Scan for the cell matching the given text and deliver its (x, y) coordinate at center. 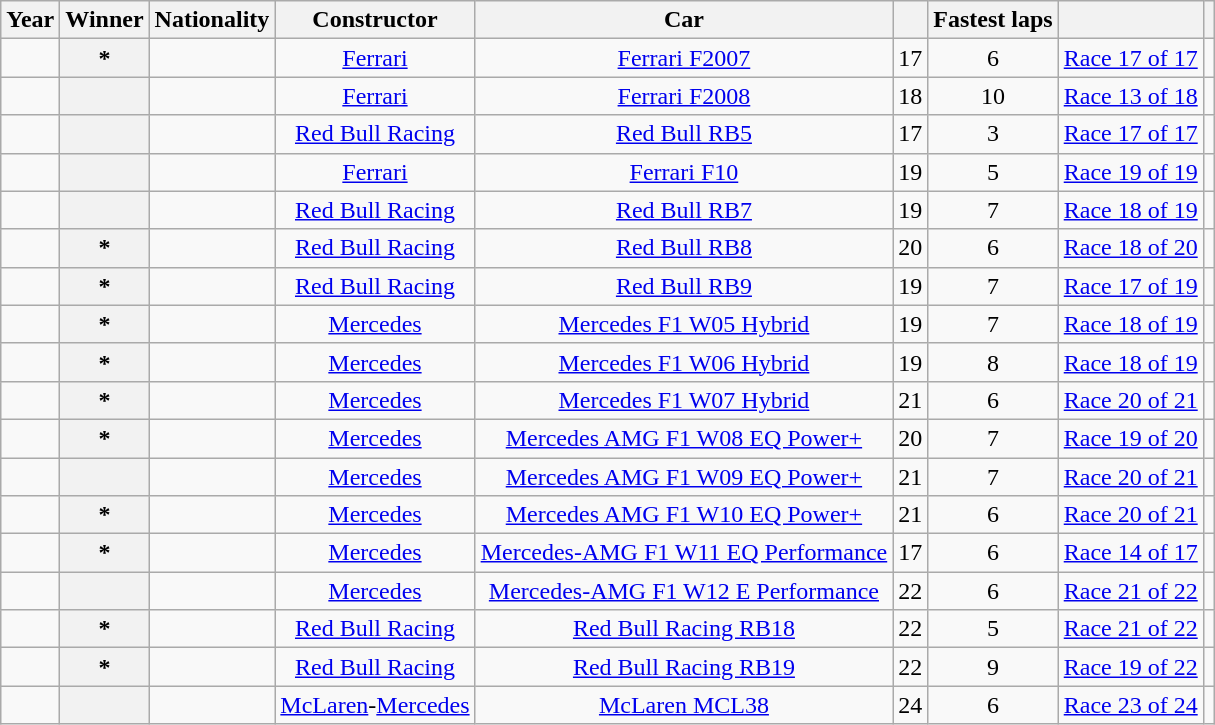
Nationality (212, 20)
Mercedes F1 W07 Hybrid (684, 400)
McLaren MCL38 (684, 705)
Mercedes AMG F1 W09 EQ Power+ (684, 477)
9 (993, 667)
10 (993, 96)
Race 17 of 19 (1130, 286)
Mercedes-AMG F1 W11 EQ Performance (684, 553)
Fastest laps (993, 20)
Mercedes AMG F1 W08 EQ Power+ (684, 438)
Race 13 of 18 (1130, 96)
Red Bull RB5 (684, 134)
Red Bull RB9 (684, 286)
8 (993, 362)
Race 19 of 19 (1130, 172)
Red Bull RB8 (684, 248)
24 (910, 705)
Ferrari F2007 (684, 58)
Mercedes F1 W06 Hybrid (684, 362)
Red Bull RB7 (684, 210)
Red Bull Racing RB18 (684, 629)
Race 19 of 20 (1130, 438)
Mercedes-AMG F1 W12 E Performance (684, 591)
Mercedes AMG F1 W10 EQ Power+ (684, 515)
Ferrari F10 (684, 172)
Race 23 of 24 (1130, 705)
Mercedes F1 W05 Hybrid (684, 324)
McLaren-Mercedes (375, 705)
Race 19 of 22 (1130, 667)
Ferrari F2008 (684, 96)
Race 18 of 20 (1130, 248)
Car (684, 20)
Race 14 of 17 (1130, 553)
18 (910, 96)
Red Bull Racing RB19 (684, 667)
Year (30, 20)
Winner (104, 20)
3 (993, 134)
Constructor (375, 20)
